Find where the given text appears and provide that cell's center as [x, y] coordinate. 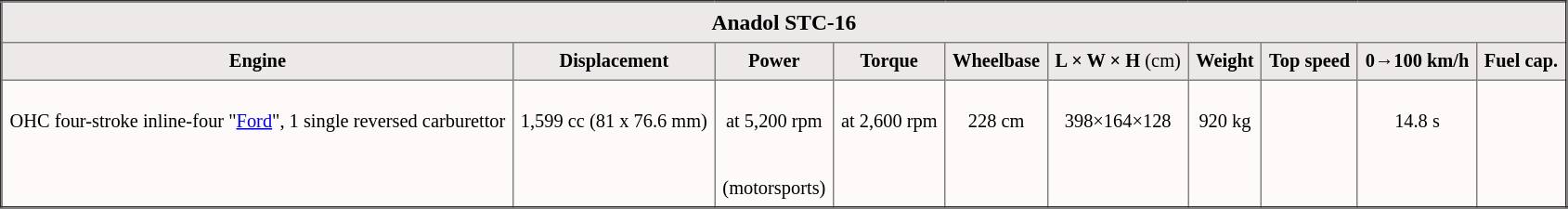
Displacement [615, 60]
Power [774, 60]
1,599 cc (81 x 76.6 mm) [615, 143]
Torque [889, 60]
228 cm [997, 143]
Engine [258, 60]
Top speed [1310, 60]
0→100 km/h [1417, 60]
L × W × H (cm) [1118, 60]
at 2,600 rpm [889, 143]
at 5,200 rpm(motorsports) [774, 143]
920 kg [1225, 143]
OHC four-stroke inline-four "Ford", 1 single reversed carburettor [258, 143]
14.8 s [1417, 143]
Anadol STC-16 [784, 21]
Wheelbase [997, 60]
398×164×128 [1118, 143]
Fuel cap. [1523, 60]
Weight [1225, 60]
